Capture the cell that displays the provided text and extract its [x, y] central coordinate. 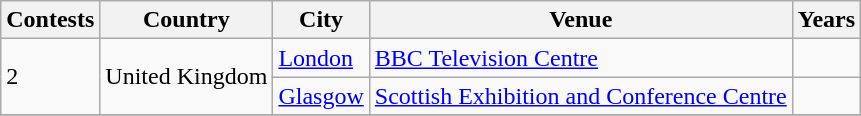
2 [50, 77]
City [321, 20]
Venue [580, 20]
Country [186, 20]
BBC Television Centre [580, 58]
Scottish Exhibition and Conference Centre [580, 96]
Glasgow [321, 96]
Contests [50, 20]
London [321, 58]
Years [826, 20]
United Kingdom [186, 77]
